Determine the (x, y) coordinate at the center of the cell enclosing the given text.  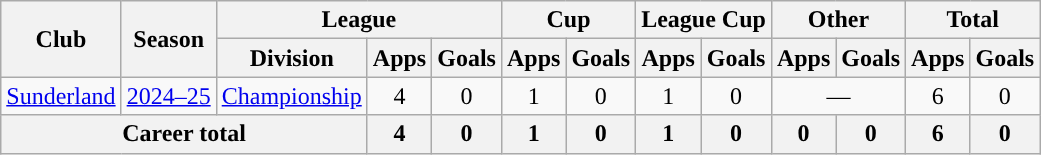
Cup (568, 20)
Total (973, 20)
League Cup (704, 20)
Club (61, 39)
Career total (184, 134)
Other (838, 20)
Championship (292, 96)
— (838, 96)
League (358, 20)
Sunderland (61, 96)
2024–25 (168, 96)
Division (292, 58)
Season (168, 39)
